Return (X, Y) of the center of cell containing provided text 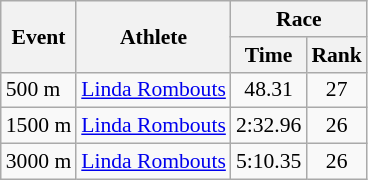
27 (336, 90)
Race (299, 19)
500 m (38, 90)
Athlete (154, 36)
Time (268, 55)
Event (38, 36)
3000 m (38, 162)
1500 m (38, 126)
48.31 (268, 90)
2:32.96 (268, 126)
5:10.35 (268, 162)
Rank (336, 55)
